Pinpoint the cell where the given text exists, returning its (X, Y) midpoint coordinate. 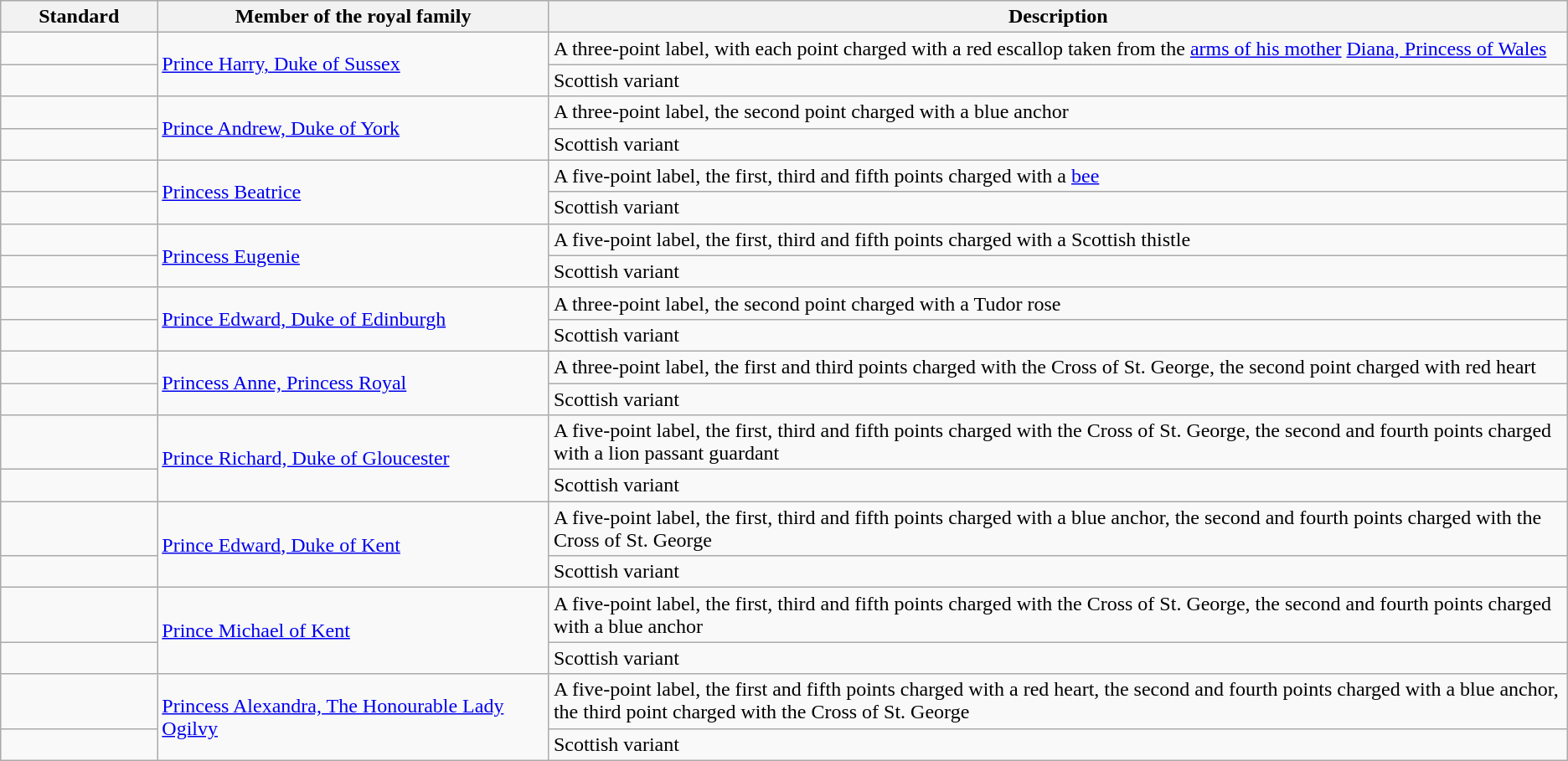
Prince Harry, Duke of Sussex (353, 64)
A five-point label, the first, third and fifth points charged with the Cross of St. George, the second and fourth points charged with a blue anchor (1058, 614)
Prince Andrew, Duke of York (353, 128)
A five-point label, the first, third and fifth points charged with a bee (1058, 176)
A five-point label, the first, third and fifth points charged with a blue anchor, the second and fourth points charged with the Cross of St. George (1058, 529)
Princess Anne, Princess Royal (353, 383)
A five-point label, the first, third and fifth points charged with a Scottish thistle (1058, 239)
Member of the royal family (353, 17)
Standard (79, 17)
A three-point label, with each point charged with a red escallop taken from the arms of his mother Diana, Princess of Wales (1058, 49)
Prince Edward, Duke of Edinburgh (353, 319)
Princess Beatrice (353, 192)
Description (1058, 17)
Prince Michael of Kent (353, 631)
A three-point label, the second point charged with a Tudor rose (1058, 303)
Princess Alexandra, The Honourable Lady Ogilvy (353, 717)
Princess Eugenie (353, 255)
Prince Richard, Duke of Gloucester (353, 459)
A three-point label, the first and third points charged with the Cross of St. George, the second point charged with red heart (1058, 367)
A three-point label, the second point charged with a blue anchor (1058, 112)
Prince Edward, Duke of Kent (353, 544)
